Scan for the cell matching the given text and deliver its [x, y] coordinate at center. 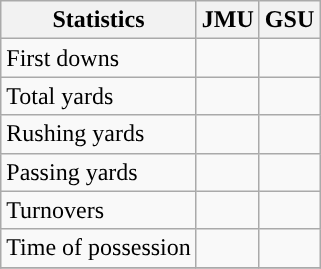
Total yards [99, 96]
First downs [99, 58]
GSU [289, 20]
Statistics [99, 20]
Turnovers [99, 210]
Rushing yards [99, 134]
Time of possession [99, 248]
JMU [228, 20]
Passing yards [99, 172]
